Output the (X, Y) coordinate of the center of the cell containing the given text.  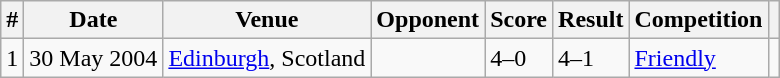
Result (591, 20)
Competition (698, 20)
Score (519, 20)
4–1 (591, 58)
4–0 (519, 58)
Friendly (698, 58)
Opponent (428, 20)
30 May 2004 (94, 58)
# (12, 20)
Edinburgh, Scotland (267, 58)
1 (12, 58)
Date (94, 20)
Venue (267, 20)
